Return the (x, y) coordinate for the center point of the cell that contains the specified text.  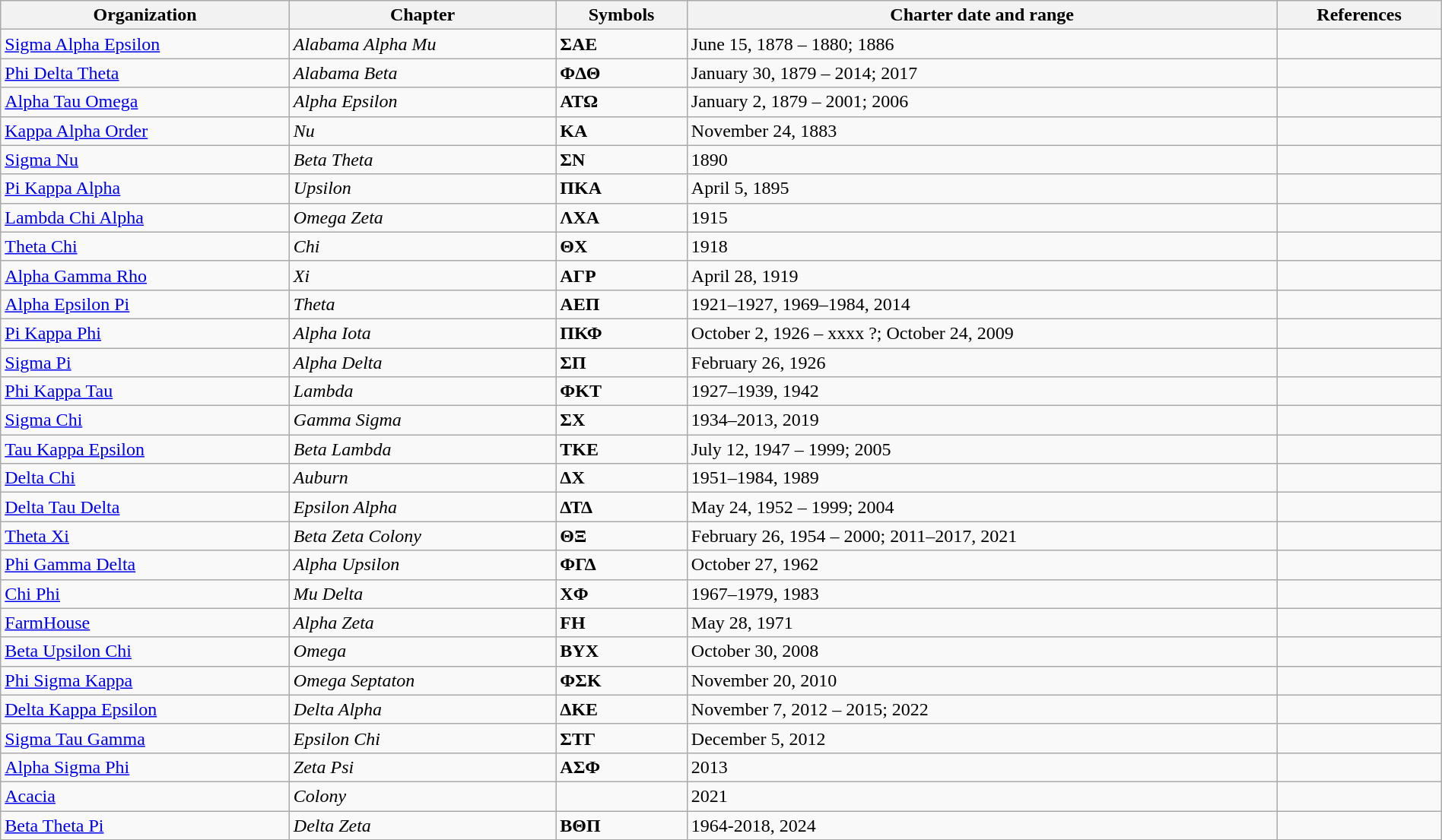
Pi Kappa Alpha (145, 189)
February 26, 1954 – 2000; 2011–2017, 2021 (982, 536)
1927–1939, 1942 (982, 391)
ΧΦ (622, 594)
Alpha Gamma Rho (145, 275)
January 30, 1879 – 2014; 2017 (982, 73)
Theta (423, 304)
References (1359, 15)
ΑΕΠ (622, 304)
ΚΑ (622, 131)
Delta Alpha (423, 709)
Delta Chi (145, 478)
October 30, 2008 (982, 651)
ΔΧ (622, 478)
Omega (423, 651)
Alpha Tau Omega (145, 102)
November 24, 1883 (982, 131)
Sigma Nu (145, 160)
1890 (982, 160)
ΑΣΦ (622, 767)
Omega Septaton (423, 680)
ΦΚΤ (622, 391)
1921–1927, 1969–1984, 2014 (982, 304)
Omega Zeta (423, 217)
Xi (423, 275)
Epsilon Chi (423, 738)
ΠΚΑ (622, 189)
Phi Delta Theta (145, 73)
Alpha Sigma Phi (145, 767)
ΣΧ (622, 420)
ΘΞ (622, 536)
ΔΚΕ (622, 709)
Alpha Iota (423, 333)
Alabama Alpha Mu (423, 44)
Sigma Pi (145, 363)
ΛΧΑ (622, 217)
Pi Kappa Phi (145, 333)
Epsilon Alpha (423, 507)
Alabama Beta (423, 73)
December 5, 2012 (982, 738)
Alpha Zeta (423, 623)
ΣΝ (622, 160)
Delta Kappa Epsilon (145, 709)
Beta Lambda (423, 449)
ΣΠ (622, 363)
Beta Upsilon Chi (145, 651)
Phi Kappa Tau (145, 391)
November 20, 2010 (982, 680)
Beta Theta (423, 160)
Alpha Epsilon (423, 102)
ΑΓΡ (622, 275)
Alpha Epsilon Pi (145, 304)
ΑΤΩ (622, 102)
FH (622, 623)
Beta Theta Pi (145, 825)
1915 (982, 217)
Upsilon (423, 189)
Phi Sigma Kappa (145, 680)
1967–1979, 1983 (982, 594)
April 5, 1895 (982, 189)
ΘΧ (622, 246)
May 28, 1971 (982, 623)
June 15, 1878 – 1880; 1886 (982, 44)
Nu (423, 131)
April 28, 1919 (982, 275)
ΒΘΠ (622, 825)
Acacia (145, 796)
Charter date and range (982, 15)
ΔΤΔ (622, 507)
November 7, 2012 – 2015; 2022 (982, 709)
Symbols (622, 15)
Chi Phi (145, 594)
Sigma Chi (145, 420)
Chi (423, 246)
Zeta Psi (423, 767)
FarmHouse (145, 623)
Lambda Chi Alpha (145, 217)
ΣΑΕ (622, 44)
1934–2013, 2019 (982, 420)
Auburn (423, 478)
February 26, 1926 (982, 363)
2021 (982, 796)
Alpha Upsilon (423, 565)
ΤΚΕ (622, 449)
Alpha Delta (423, 363)
Sigma Alpha Epsilon (145, 44)
October 27, 1962 (982, 565)
Theta Chi (145, 246)
ΠΚΦ (622, 333)
Tau Kappa Epsilon (145, 449)
Delta Tau Delta (145, 507)
ΦΓΔ (622, 565)
ΦΣΚ (622, 680)
Colony (423, 796)
ΦΔΘ (622, 73)
July 12, 1947 – 1999; 2005 (982, 449)
October 2, 1926 – xxxx ?; October 24, 2009 (982, 333)
Sigma Tau Gamma (145, 738)
Theta Xi (145, 536)
May 24, 1952 – 1999; 2004 (982, 507)
Chapter (423, 15)
Delta Zeta (423, 825)
Organization (145, 15)
Kappa Alpha Order (145, 131)
Gamma Sigma (423, 420)
2013 (982, 767)
Phi Gamma Delta (145, 565)
ΣΤΓ (622, 738)
1964-2018, 2024 (982, 825)
1951–1984, 1989 (982, 478)
Lambda (423, 391)
1918 (982, 246)
January 2, 1879 – 2001; 2006 (982, 102)
ΒΥΧ (622, 651)
Mu Delta (423, 594)
Beta Zeta Colony (423, 536)
